For the text-containing cell, return its midpoint in [x, y] coordinate format. 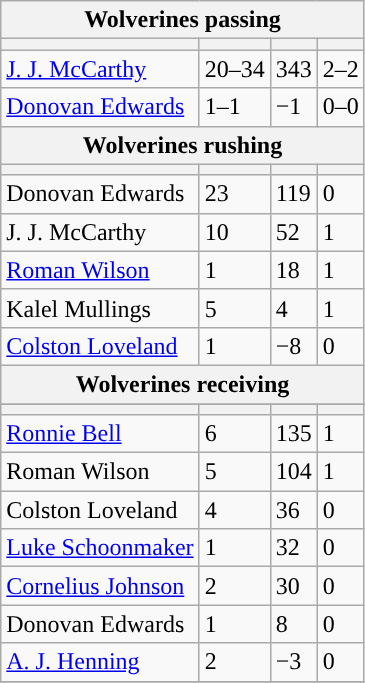
32 [294, 548]
1–1 [234, 107]
6 [234, 434]
119 [294, 194]
18 [294, 270]
−8 [294, 346]
343 [294, 69]
−1 [294, 107]
2–2 [340, 69]
36 [294, 510]
Ronnie Bell [100, 434]
23 [234, 194]
30 [294, 586]
135 [294, 434]
8 [294, 624]
A. J. Henning [100, 662]
20–34 [234, 69]
52 [294, 232]
−3 [294, 662]
Wolverines passing [183, 20]
10 [234, 232]
Wolverines rushing [183, 145]
0–0 [340, 107]
Luke Schoonmaker [100, 548]
Wolverines receiving [183, 384]
Kalel Mullings [100, 308]
Cornelius Johnson [100, 586]
104 [294, 472]
